Locate the cell with the specified text and output its [x, y] center coordinate. 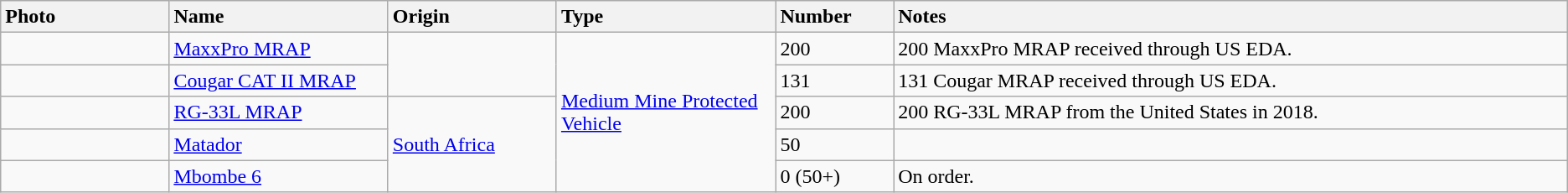
200 RG-33L MRAP from the United States in 2018. [1231, 112]
On order. [1231, 176]
Photo [85, 17]
RG-33L MRAP [278, 112]
Cougar CAT II MRAP [278, 81]
Mbombe 6 [278, 176]
Notes [1231, 17]
Name [278, 17]
131 Cougar MRAP received through US EDA. [1231, 81]
Type [665, 17]
MaxxPro MRAP [278, 49]
South Africa [472, 144]
Number [834, 17]
131 [834, 81]
0 (50+) [834, 176]
Matador [278, 144]
200 MaxxPro MRAP received through US EDA. [1231, 49]
50 [834, 144]
Origin [472, 17]
Medium Mine Protected Vehicle [665, 112]
